Identify which cell holds the provided text, then report its (x, y) central coordinate. 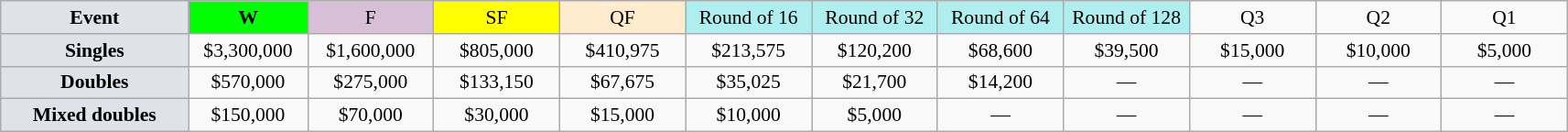
Round of 32 (874, 17)
$30,000 (497, 115)
Round of 64 (1000, 17)
SF (497, 17)
Mixed doubles (95, 115)
$133,150 (497, 82)
$570,000 (248, 82)
QF (622, 17)
$213,575 (749, 50)
$68,600 (1000, 50)
F (371, 17)
$67,675 (622, 82)
$150,000 (248, 115)
Singles (95, 50)
Q3 (1252, 17)
$275,000 (371, 82)
$70,000 (371, 115)
$805,000 (497, 50)
$3,300,000 (248, 50)
Round of 128 (1127, 17)
$21,700 (874, 82)
$120,200 (874, 50)
Doubles (95, 82)
$14,200 (1000, 82)
W (248, 17)
Q1 (1505, 17)
$39,500 (1127, 50)
$1,600,000 (371, 50)
Round of 16 (749, 17)
Q2 (1379, 17)
Event (95, 17)
$35,025 (749, 82)
$410,975 (622, 50)
